Detect which cell encompasses the target text, then output its [x, y] center coordinate. 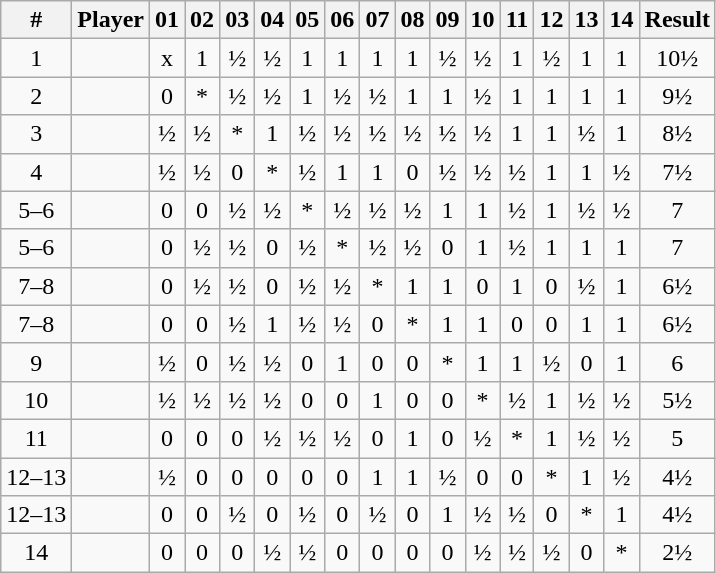
08 [412, 20]
12 [552, 20]
05 [308, 20]
07 [378, 20]
5 [677, 438]
9 [36, 362]
4 [36, 172]
7½ [677, 172]
06 [342, 20]
2 [36, 96]
# [36, 20]
Result [677, 20]
01 [168, 20]
Player [111, 20]
04 [272, 20]
9½ [677, 96]
x [168, 58]
8½ [677, 134]
2½ [677, 553]
02 [202, 20]
13 [586, 20]
10½ [677, 58]
6 [677, 362]
5½ [677, 400]
03 [238, 20]
3 [36, 134]
09 [448, 20]
